Detect which cell encompasses the target text, then output its [X, Y] center coordinate. 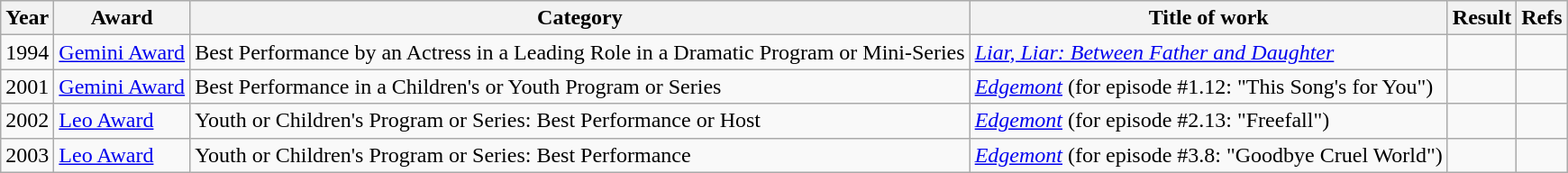
2003 [27, 155]
2001 [27, 86]
Best Performance by an Actress in a Leading Role in a Dramatic Program or Mini-Series [580, 52]
Award [123, 18]
Liar, Liar: Between Father and Daughter [1208, 52]
Refs [1542, 18]
Title of work [1208, 18]
Year [27, 18]
Category [580, 18]
Youth or Children's Program or Series: Best Performance [580, 155]
Edgemont (for episode #1.12: "This Song's for You") [1208, 86]
Youth or Children's Program or Series: Best Performance or Host [580, 121]
Edgemont (for episode #3.8: "Goodbye Cruel World") [1208, 155]
1994 [27, 52]
Result [1481, 18]
Edgemont (for episode #2.13: "Freefall") [1208, 121]
2002 [27, 121]
Best Performance in a Children's or Youth Program or Series [580, 86]
